Capture the cell that displays the provided text and extract its [X, Y] central coordinate. 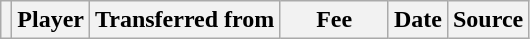
Date [418, 20]
Player [51, 20]
Source [488, 20]
Fee [334, 20]
Transferred from [185, 20]
